Find where the given text appears and provide that cell's center as [X, Y] coordinate. 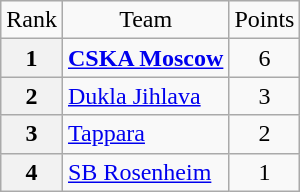
SB Rosenheim [145, 172]
Team [145, 20]
Dukla Jihlava [145, 96]
4 [32, 172]
Rank [32, 20]
Tappara [145, 134]
CSKA Moscow [145, 58]
6 [264, 58]
Points [264, 20]
